Scan for the cell matching the given text and deliver its [X, Y] coordinate at center. 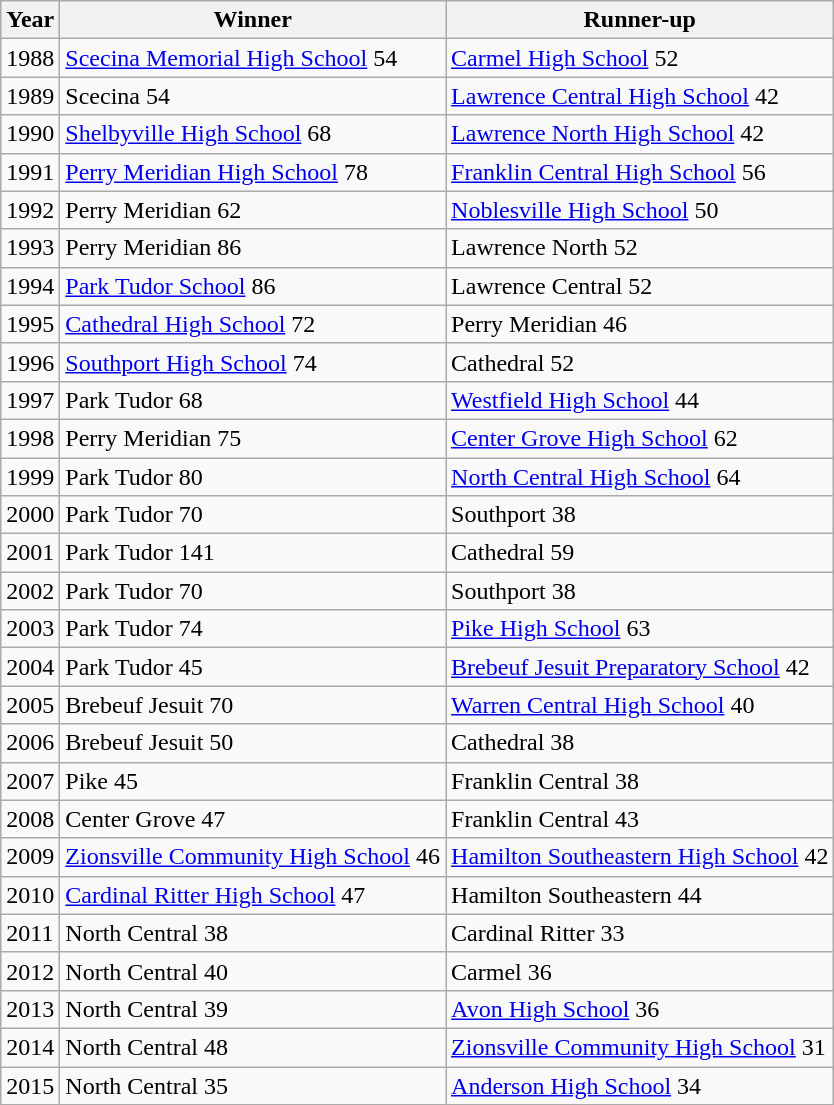
1997 [30, 400]
2005 [30, 705]
Cathedral 38 [640, 743]
Winner [253, 20]
1993 [30, 248]
1994 [30, 286]
Lawrence North 52 [640, 248]
2004 [30, 667]
Hamilton Southeastern 44 [640, 895]
2008 [30, 819]
Scecina 54 [253, 96]
Perry Meridian 46 [640, 324]
Perry Meridian 86 [253, 248]
Park Tudor 45 [253, 667]
2015 [30, 1085]
Brebeuf Jesuit 70 [253, 705]
Lawrence Central High School 42 [640, 96]
2001 [30, 553]
Runner-up [640, 20]
Park Tudor 80 [253, 477]
Anderson High School 34 [640, 1085]
Cathedral High School 72 [253, 324]
North Central 48 [253, 1047]
2009 [30, 857]
Hamilton Southeastern High School 42 [640, 857]
Westfield High School 44 [640, 400]
Franklin Central 38 [640, 781]
North Central High School 64 [640, 477]
2003 [30, 629]
North Central 38 [253, 933]
1991 [30, 172]
Cathedral 59 [640, 553]
2013 [30, 1009]
2011 [30, 933]
Park Tudor 68 [253, 400]
2006 [30, 743]
North Central 40 [253, 971]
Cardinal Ritter High School 47 [253, 895]
North Central 35 [253, 1085]
Cardinal Ritter 33 [640, 933]
Lawrence Central 52 [640, 286]
1990 [30, 134]
2000 [30, 515]
1998 [30, 438]
Carmel 36 [640, 971]
Noblesville High School 50 [640, 210]
Shelbyville High School 68 [253, 134]
Avon High School 36 [640, 1009]
North Central 39 [253, 1009]
Brebeuf Jesuit 50 [253, 743]
Franklin Central High School 56 [640, 172]
Lawrence North High School 42 [640, 134]
Perry Meridian 62 [253, 210]
Franklin Central 43 [640, 819]
1995 [30, 324]
Pike 45 [253, 781]
1999 [30, 477]
Pike High School 63 [640, 629]
Perry Meridian High School 78 [253, 172]
Scecina Memorial High School 54 [253, 58]
Year [30, 20]
1996 [30, 362]
2007 [30, 781]
2012 [30, 971]
Carmel High School 52 [640, 58]
Cathedral 52 [640, 362]
Park Tudor School 86 [253, 286]
Park Tudor 141 [253, 553]
Center Grove 47 [253, 819]
1992 [30, 210]
Center Grove High School 62 [640, 438]
Warren Central High School 40 [640, 705]
Zionsville Community High School 46 [253, 857]
2014 [30, 1047]
2002 [30, 591]
2010 [30, 895]
1988 [30, 58]
Southport High School 74 [253, 362]
Perry Meridian 75 [253, 438]
1989 [30, 96]
Brebeuf Jesuit Preparatory School 42 [640, 667]
Zionsville Community High School 31 [640, 1047]
Park Tudor 74 [253, 629]
